Extract the [x, y] coordinate from the center of the cell holding the provided text.  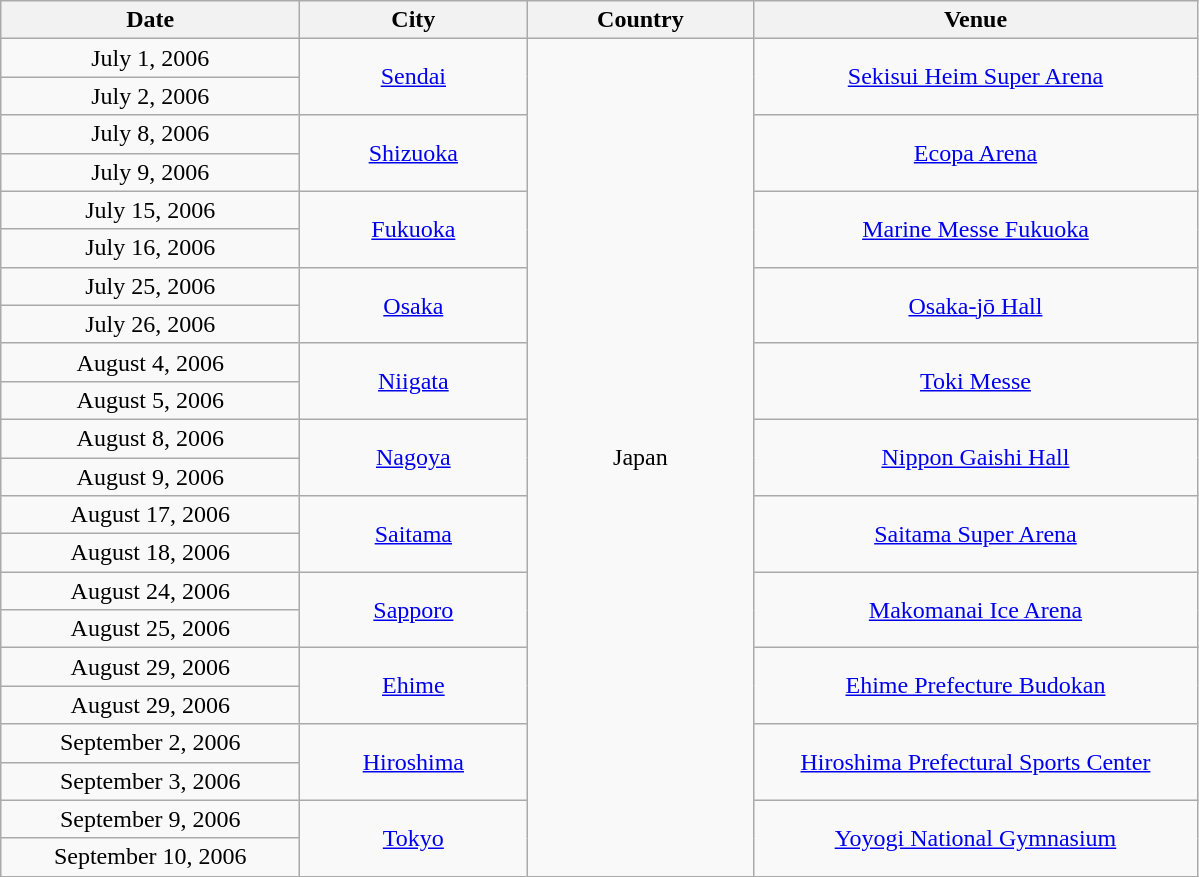
Fukuoka [414, 229]
July 1, 2006 [150, 58]
Venue [976, 20]
Country [640, 20]
September 10, 2006 [150, 857]
Osaka [414, 305]
Date [150, 20]
Niigata [414, 381]
City [414, 20]
Ehime [414, 686]
September 9, 2006 [150, 819]
July 9, 2006 [150, 172]
Ecopa Arena [976, 153]
August 18, 2006 [150, 553]
July 8, 2006 [150, 134]
Hiroshima Prefectural Sports Center [976, 762]
July 26, 2006 [150, 324]
Sapporo [414, 610]
Tokyo [414, 838]
Yoyogi National Gymnasium [976, 838]
August 24, 2006 [150, 591]
July 16, 2006 [150, 248]
August 17, 2006 [150, 515]
Makomanai Ice Arena [976, 610]
Saitama Super Arena [976, 534]
Shizuoka [414, 153]
Toki Messe [976, 381]
Nagoya [414, 457]
Marine Messe Fukuoka [976, 229]
July 15, 2006 [150, 210]
Japan [640, 458]
August 9, 2006 [150, 477]
September 2, 2006 [150, 743]
July 2, 2006 [150, 96]
Ehime Prefecture Budokan [976, 686]
Osaka-jō Hall [976, 305]
August 5, 2006 [150, 400]
Nippon Gaishi Hall [976, 457]
August 4, 2006 [150, 362]
July 25, 2006 [150, 286]
September 3, 2006 [150, 781]
Saitama [414, 534]
Sendai [414, 77]
Hiroshima [414, 762]
August 8, 2006 [150, 438]
Sekisui Heim Super Arena [976, 77]
August 25, 2006 [150, 629]
